From the cell containing the given text, extract its center point as (X, Y) coordinate. 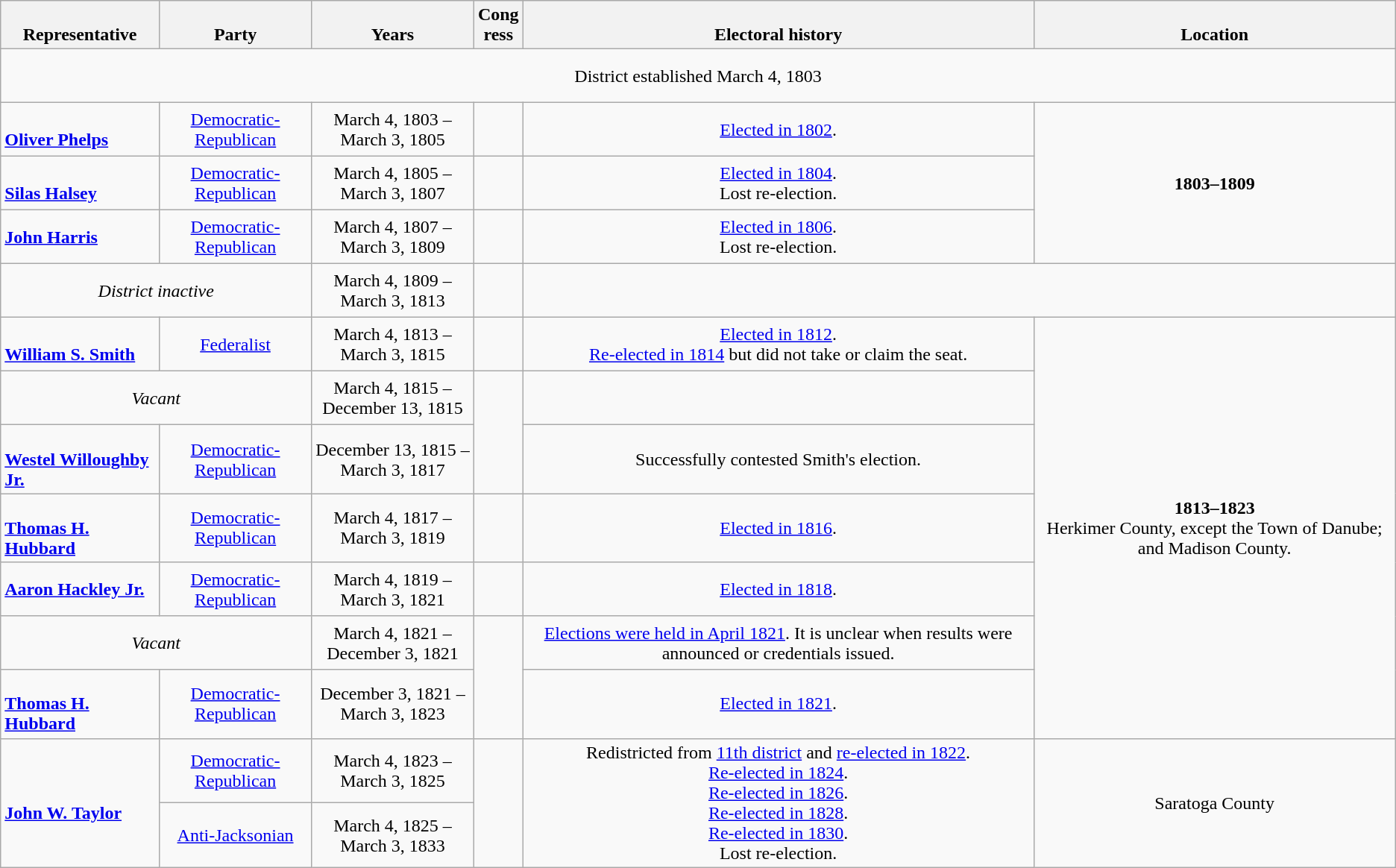
Years (393, 25)
1803–1809 (1214, 183)
Redistricted from 11th district and re-elected in 1822.Re-elected in 1824.Re-elected in 1826.Re-elected in 1828.Re-elected in 1830.Lost re-election. (779, 802)
William S. Smith (81, 345)
Elected in 1804.Lost re-election. (779, 183)
March 4, 1819 –March 3, 1821 (393, 589)
Silas Halsey (81, 183)
March 4, 1815 –December 13, 1815 (393, 398)
Elected in 1816. (779, 528)
Aaron Hackley Jr. (81, 589)
Elected in 1802. (779, 130)
March 4, 1821 –December 3, 1821 (393, 643)
December 3, 1821 –March 3, 1823 (393, 704)
December 13, 1815 –March 3, 1817 (393, 459)
Federalist (235, 345)
March 4, 1807 –March 3, 1809 (393, 237)
Elected in 1818. (779, 589)
March 4, 1809 –March 3, 1813 (393, 291)
John Harris (81, 237)
Oliver Phelps (81, 130)
March 4, 1823 –March 3, 1825 (393, 771)
Elected in 1812.Re-elected in 1814 but did not take or claim the seat. (779, 345)
Location (1214, 25)
Westel Willoughby Jr. (81, 459)
March 4, 1817 –March 3, 1819 (393, 528)
March 4, 1803 –March 3, 1805 (393, 130)
Elections were held in April 1821. It is unclear when results were announced or credentials issued. (779, 643)
Representative (81, 25)
Electoral history (779, 25)
March 4, 1805 –March 3, 1807 (393, 183)
Anti-Jacksonian (235, 835)
John W. Taylor (81, 802)
District inactive (157, 291)
District established March 4, 1803 (698, 76)
March 4, 1825 –March 3, 1833 (393, 835)
Party (235, 25)
Successfully contested Smith's election. (779, 459)
March 4, 1813 –March 3, 1815 (393, 345)
Elected in 1806.Lost re-election. (779, 237)
Elected in 1821. (779, 704)
Congress (498, 25)
1813–1823Herkimer County, except the Town of Danube; and Madison County. (1214, 528)
Saratoga County (1214, 802)
